Output the (x, y) coordinate of the center of the cell containing the given text.  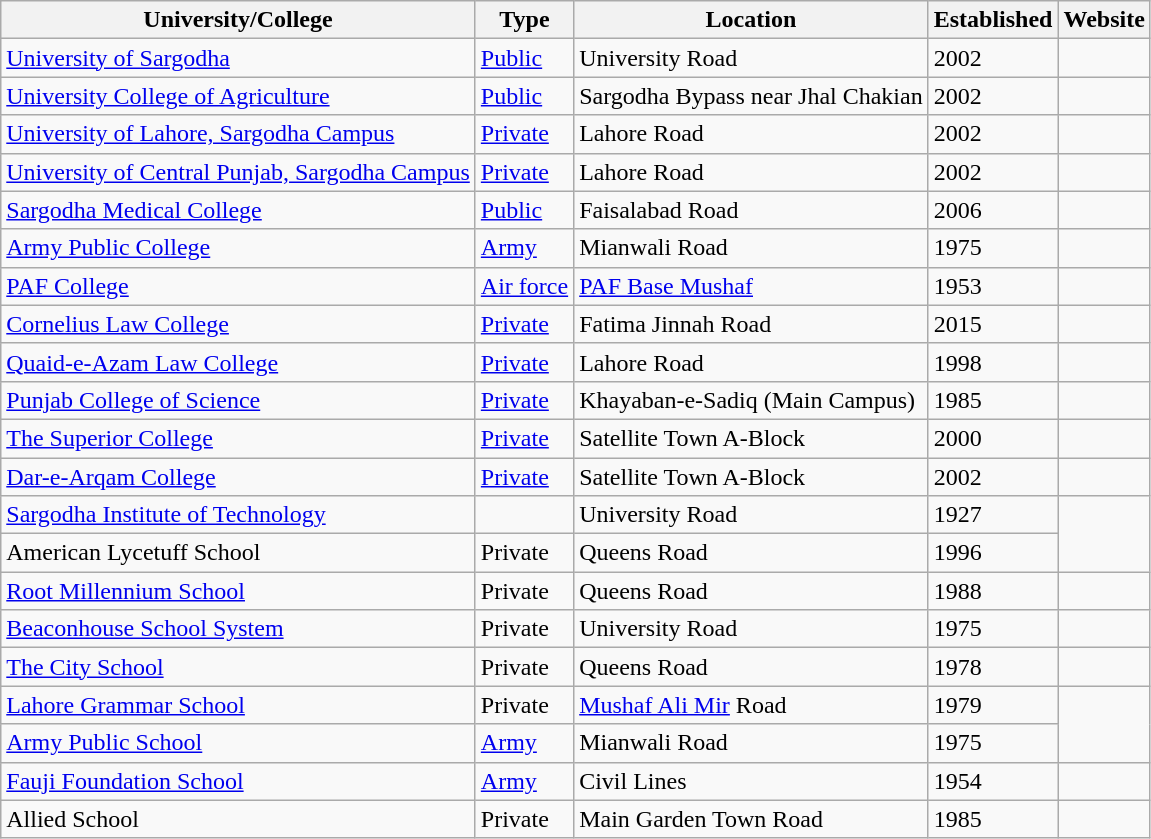
Civil Lines (752, 781)
2015 (993, 324)
1978 (993, 667)
University College of Agriculture (238, 96)
Fauji Foundation School (238, 781)
Fatima Jinnah Road (752, 324)
Quaid-e-Azam Law College (238, 362)
Army Public College (238, 248)
Dar-e-Arqam College (238, 477)
Main Garden Town Road (752, 819)
1954 (993, 781)
Established (993, 20)
Cornelius Law College (238, 324)
PAF College (238, 286)
University of Central Punjab, Sargodha Campus (238, 172)
The City School (238, 667)
Allied School (238, 819)
1988 (993, 591)
American Lycetuff School (238, 553)
Location (752, 20)
Army Public School (238, 743)
PAF Base Mushaf (752, 286)
Khayaban-e-Sadiq (Main Campus) (752, 400)
Sargodha Institute of Technology (238, 515)
Air force (524, 286)
Sargodha Medical College (238, 210)
Sargodha Bypass near Jhal Chakian (752, 96)
Website (1104, 20)
The Superior College (238, 438)
University of Sargodha (238, 58)
1998 (993, 362)
1996 (993, 553)
Lahore Grammar School (238, 705)
1927 (993, 515)
University of Lahore, Sargodha Campus (238, 134)
2000 (993, 438)
Punjab College of Science (238, 400)
Beaconhouse School System (238, 629)
1979 (993, 705)
Faisalabad Road (752, 210)
1953 (993, 286)
2006 (993, 210)
University/College (238, 20)
Type (524, 20)
Root Millennium School (238, 591)
Mushaf Ali Mir Road (752, 705)
